Search for the cell housing the specified text and yield its [X, Y] center coordinate. 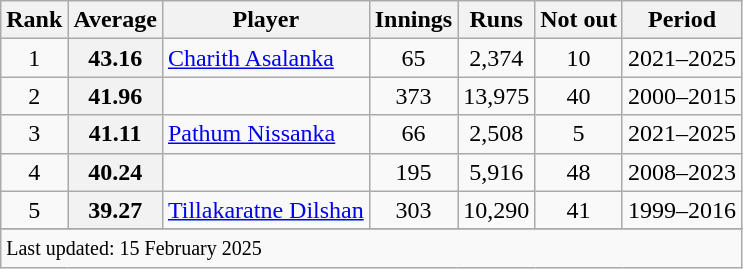
41.11 [116, 134]
5,916 [496, 172]
2008–2023 [682, 172]
10 [579, 58]
13,975 [496, 96]
2000–2015 [682, 96]
43.16 [116, 58]
1 [34, 58]
Period [682, 20]
Pathum Nissanka [266, 134]
40 [579, 96]
Player [266, 20]
195 [413, 172]
1999–2016 [682, 210]
39.27 [116, 210]
41.96 [116, 96]
Not out [579, 20]
66 [413, 134]
48 [579, 172]
10,290 [496, 210]
Average [116, 20]
41 [579, 210]
2,374 [496, 58]
4 [34, 172]
Last updated: 15 February 2025 [372, 248]
373 [413, 96]
Charith Asalanka [266, 58]
2 [34, 96]
303 [413, 210]
Innings [413, 20]
Tillakaratne Dilshan [266, 210]
Rank [34, 20]
40.24 [116, 172]
3 [34, 134]
65 [413, 58]
2,508 [496, 134]
Runs [496, 20]
